Provide the (X, Y) coordinate of the cell's center where the given text is located.  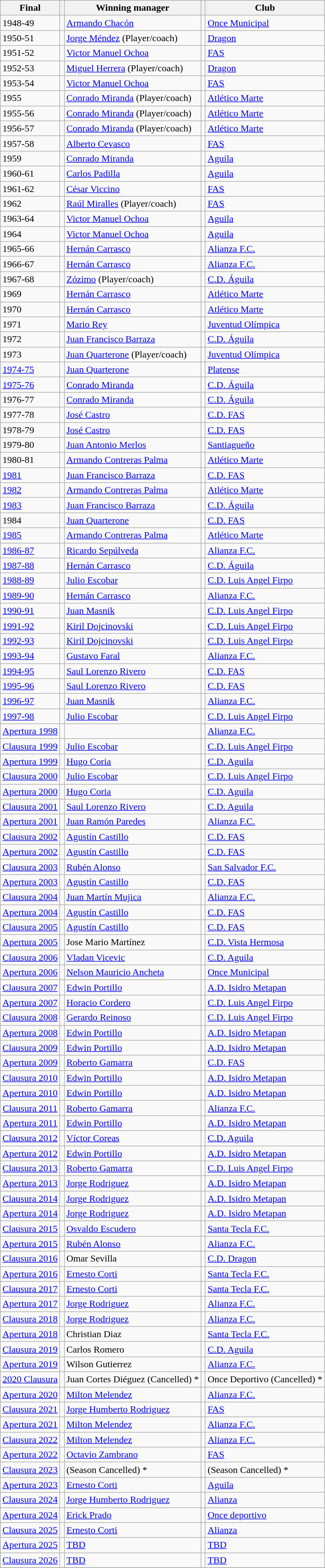
Omar Sevilla (133, 1259)
1969 (30, 294)
Apertura 2020 (30, 1394)
Zózimo (Player/coach) (133, 279)
Gustavo Faral (133, 656)
Raúl Miralles (Player/coach) (133, 204)
1959 (30, 158)
Apertura 1998 (30, 731)
1967-68 (30, 279)
1956-57 (30, 128)
Juan Ramón Paredes (133, 822)
1987-88 (30, 565)
Clausura 1999 (30, 746)
Clausura 2000 (30, 776)
Apertura 2010 (30, 1093)
Clausura 2008 (30, 1018)
1964 (30, 234)
1985 (30, 535)
Miguel Herrera (Player/coach) (133, 68)
1971 (30, 324)
1951-52 (30, 53)
Apertura 2024 (30, 1515)
1978-79 (30, 430)
1995-96 (30, 686)
Clausura 2026 (30, 1560)
Carlos Romero (133, 1349)
Vladan Vicevic (133, 957)
Víctor Coreas (133, 1138)
Armando Chacón (133, 23)
C.D. Vista Hermosa (265, 942)
1965-66 (30, 249)
1989-90 (30, 596)
1961-62 (30, 189)
1962 (30, 204)
César Viccino (133, 189)
1996-97 (30, 701)
1957-58 (30, 143)
Clausura 2003 (30, 867)
Clausura 2007 (30, 988)
Jose Mario Martínez (133, 942)
Apertura 2025 (30, 1545)
1986-87 (30, 550)
Carlos Padilla (133, 173)
Platense (265, 369)
Octavio Zambrano (133, 1455)
1983 (30, 505)
Apertura 2003 (30, 882)
Clausura 2016 (30, 1259)
1950-51 (30, 38)
Apertura 2005 (30, 942)
Apertura 2009 (30, 1063)
1988-89 (30, 580)
Apertura 2015 (30, 1244)
1970 (30, 309)
1973 (30, 354)
Nelson Mauricio Ancheta (133, 972)
Clausura 2006 (30, 957)
1993-94 (30, 656)
Apertura 2016 (30, 1274)
Clausura 2024 (30, 1500)
1953-54 (30, 83)
Apertura 2000 (30, 792)
2020 Clausura (30, 1379)
1982 (30, 490)
Clausura 2018 (30, 1319)
Winning manager (133, 8)
1948-49 (30, 23)
Apertura 2012 (30, 1153)
Gerardo Reinoso (133, 1018)
Ricardo Sepúlveda (133, 550)
1966-67 (30, 264)
1979-80 (30, 445)
1955-56 (30, 113)
Apertura 2018 (30, 1334)
Once Deportivo (Cancelled) * (265, 1379)
Apertura 2013 (30, 1184)
1975-76 (30, 384)
1972 (30, 339)
Clausura 2014 (30, 1199)
1952-53 (30, 68)
1991-92 (30, 626)
Apertura 2014 (30, 1214)
Apertura 2019 (30, 1364)
Clausura 2022 (30, 1440)
Juan Antonio Merlos (133, 445)
1980-81 (30, 460)
Clausura 2009 (30, 1048)
1974-75 (30, 369)
1997-98 (30, 716)
1994-95 (30, 671)
San Salvador F.C. (265, 867)
1960-61 (30, 173)
1981 (30, 475)
Clausura 2025 (30, 1530)
Clausura 2015 (30, 1229)
1984 (30, 520)
Clausura 2023 (30, 1470)
Juan Cortes Diéguez (Cancelled) * (133, 1379)
Wilson Gutierrez (133, 1364)
Clausura 2004 (30, 897)
Apertura 2004 (30, 912)
Clausura 2002 (30, 837)
1990-91 (30, 611)
Clausura 2012 (30, 1138)
Final (30, 8)
1977-78 (30, 415)
1963-64 (30, 219)
Juan Quarterone (Player/coach) (133, 354)
Apertura 1999 (30, 761)
Clausura 2001 (30, 807)
Alberto Cevasco (133, 143)
Apertura 2022 (30, 1455)
Clausura 2010 (30, 1078)
1955 (30, 98)
Clausura 2017 (30, 1289)
1992-93 (30, 641)
Apertura 2001 (30, 822)
Clausura 2005 (30, 927)
Santiagueño (265, 445)
Apertura 2011 (30, 1123)
Horacio Cordero (133, 1003)
Apertura 2007 (30, 1003)
Apertura 2006 (30, 972)
Erick Prado (133, 1515)
Apertura 2017 (30, 1304)
C.D. Dragon (265, 1259)
1976-77 (30, 400)
Osvaldo Escudero (133, 1229)
Clausura 2021 (30, 1410)
Apertura 2021 (30, 1425)
Apertura 2023 (30, 1485)
Jorge Méndez (Player/coach) (133, 38)
Once deportivo (265, 1515)
Christian Diaz (133, 1334)
Mario Rey (133, 324)
Juan Martín Mujica (133, 897)
Clausura 2019 (30, 1349)
Club (265, 8)
Apertura 2008 (30, 1033)
Clausura 2011 (30, 1108)
Clausura 2013 (30, 1168)
Apertura 2002 (30, 852)
